Return the [x, y] coordinate for the center point of the cell that contains the specified text.  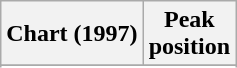
Peakposition [189, 34]
Chart (1997) [72, 34]
